From the cell containing the given text, extract its center point as [x, y] coordinate. 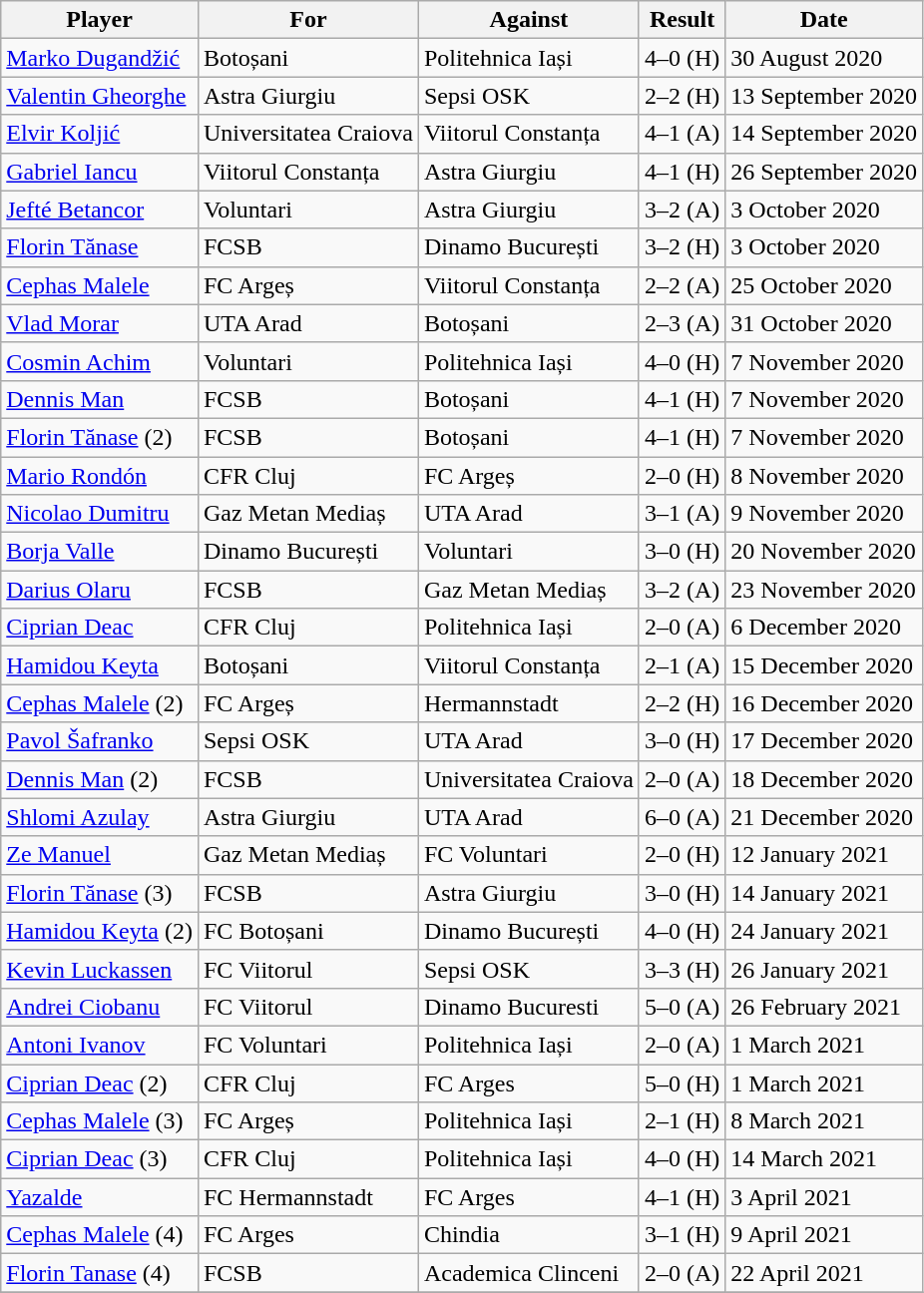
Florin Tănase (2) [100, 437]
For [307, 20]
8 November 2020 [824, 476]
8 March 2021 [824, 1121]
2–1 (H) [682, 1121]
Cephas Malele (2) [100, 703]
Cephas Malele (3) [100, 1121]
5–0 (H) [682, 1082]
6–0 (A) [682, 817]
Chindia [529, 1235]
Nicolao Dumitru [100, 514]
FC Hermannstadt [307, 1197]
3–1 (H) [682, 1235]
Antoni Ivanov [100, 1045]
Elvir Koljić [100, 134]
18 December 2020 [824, 779]
Pavol Šafranko [100, 741]
Ciprian Deac (3) [100, 1159]
Marko Dugandžić [100, 58]
Florin Tănase (3) [100, 893]
Ze Manuel [100, 855]
14 March 2021 [824, 1159]
Hermannstadt [529, 703]
Ciprian Deac (2) [100, 1082]
2–1 (A) [682, 665]
15 December 2020 [824, 665]
Jefté Betancor [100, 210]
12 January 2021 [824, 855]
20 November 2020 [824, 552]
Darius Olaru [100, 590]
16 December 2020 [824, 703]
23 November 2020 [824, 590]
5–0 (A) [682, 1007]
26 February 2021 [824, 1007]
14 January 2021 [824, 893]
FC Botoșani [307, 931]
22 April 2021 [824, 1273]
Borja Valle [100, 552]
Andrei Ciobanu [100, 1007]
Dinamo Bucuresti [529, 1007]
Hamidou Keyta [100, 665]
9 November 2020 [824, 514]
6 December 2020 [824, 628]
17 December 2020 [824, 741]
25 October 2020 [824, 285]
Florin Tanase (4) [100, 1273]
2–3 (A) [682, 323]
Shlomi Azulay [100, 817]
Florin Tănase [100, 247]
Cephas Malele [100, 285]
3–3 (H) [682, 969]
Kevin Luckassen [100, 969]
2–2 (A) [682, 285]
Ciprian Deac [100, 628]
Result [682, 20]
14 September 2020 [824, 134]
3–2 (H) [682, 247]
Gabriel Iancu [100, 172]
13 September 2020 [824, 96]
Player [100, 20]
3–1 (A) [682, 514]
Date [824, 20]
Mario Rondón [100, 476]
Dennis Man [100, 399]
30 August 2020 [824, 58]
Dennis Man (2) [100, 779]
Cosmin Achim [100, 361]
3 April 2021 [824, 1197]
21 December 2020 [824, 817]
4–1 (A) [682, 134]
9 April 2021 [824, 1235]
Valentin Gheorghe [100, 96]
Cephas Malele (4) [100, 1235]
Academica Clinceni [529, 1273]
26 September 2020 [824, 172]
31 October 2020 [824, 323]
Yazalde [100, 1197]
26 January 2021 [824, 969]
Against [529, 20]
24 January 2021 [824, 931]
Vlad Morar [100, 323]
Hamidou Keyta (2) [100, 931]
